Search for the cell housing the specified text and yield its [x, y] center coordinate. 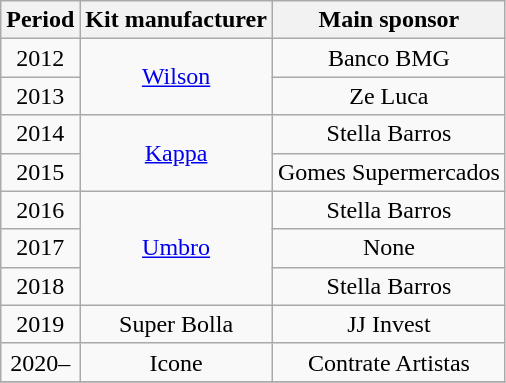
Ze Luca [388, 96]
2020– [40, 362]
Main sponsor [388, 20]
2012 [40, 58]
Super Bolla [176, 324]
Umbro [176, 248]
Contrate Artistas [388, 362]
2017 [40, 248]
Kit manufacturer [176, 20]
2015 [40, 172]
Icone [176, 362]
Wilson [176, 77]
2019 [40, 324]
Gomes Supermercados [388, 172]
Kappa [176, 153]
Period [40, 20]
2013 [40, 96]
Banco BMG [388, 58]
None [388, 248]
JJ Invest [388, 324]
2016 [40, 210]
2018 [40, 286]
2014 [40, 134]
